For the text-containing cell, return its midpoint in (x, y) coordinate format. 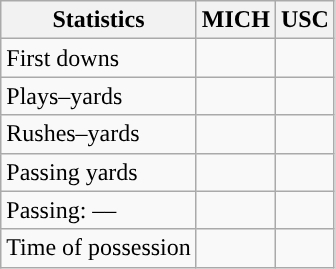
Time of possession (99, 248)
MICH (236, 20)
USC (304, 20)
Passing yards (99, 172)
Passing: –– (99, 210)
First downs (99, 58)
Rushes–yards (99, 134)
Statistics (99, 20)
Plays–yards (99, 96)
